Detect which cell encompasses the target text, then output its (X, Y) center coordinate. 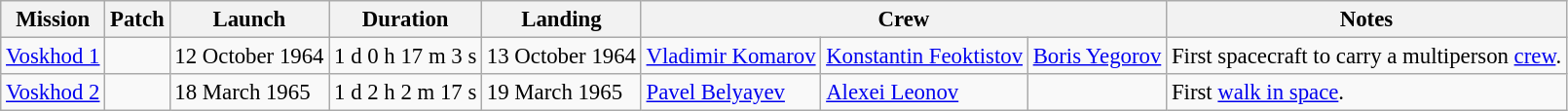
Vladimir Komarov (730, 56)
Konstantin Feoktistov (924, 56)
12 October 1964 (249, 56)
Voskhod 2 (53, 92)
Notes (1367, 19)
Launch (249, 19)
Landing (562, 19)
Pavel Belyayev (730, 92)
Duration (405, 19)
1 d 2 h 2 m 17 s (405, 92)
19 March 1965 (562, 92)
First spacecraft to carry a multiperson crew. (1367, 56)
13 October 1964 (562, 56)
Mission (53, 19)
Voskhod 1 (53, 56)
Patch (137, 19)
First walk in space. (1367, 92)
Alexei Leonov (924, 92)
Boris Yegorov (1097, 56)
Crew (904, 19)
18 March 1965 (249, 92)
1 d 0 h 17 m 3 s (405, 56)
